Return the [X, Y] coordinate for the center point of the cell that contains the specified text.  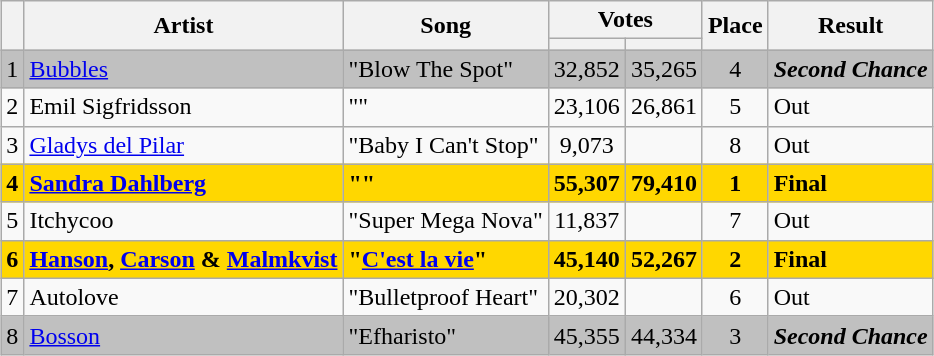
23,106 [586, 107]
45,355 [586, 335]
Itchycoo [184, 221]
Bosson [184, 335]
Autolove [184, 297]
44,334 [664, 335]
20,302 [586, 297]
Place [735, 26]
79,410 [664, 183]
Sandra Dahlberg [184, 183]
Bubbles [184, 69]
"Blow The Spot" [446, 69]
26,861 [664, 107]
Votes [625, 20]
Hanson, Carson & Malmkvist [184, 259]
35,265 [664, 69]
45,140 [586, 259]
Emil Sigfridsson [184, 107]
"C'est la vie" [446, 259]
"Super Mega Nova" [446, 221]
"Bulletproof Heart" [446, 297]
Gladys del Pilar [184, 145]
52,267 [664, 259]
32,852 [586, 69]
Artist [184, 26]
9,073 [586, 145]
"Baby I Can't Stop" [446, 145]
Song [446, 26]
55,307 [586, 183]
11,837 [586, 221]
"Efharisto" [446, 335]
Result [850, 26]
